Return [x, y] of the center of cell containing provided text 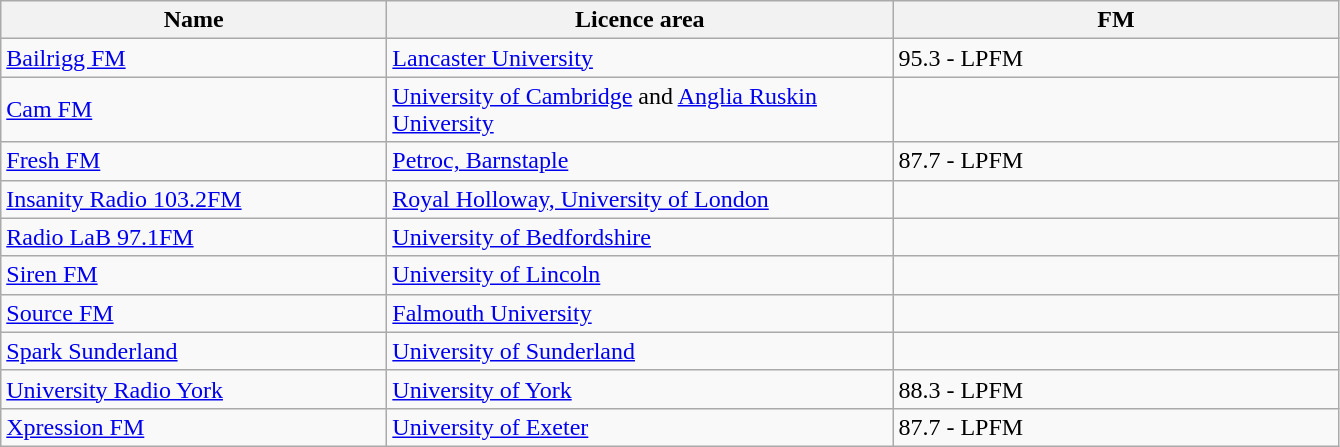
Licence area [640, 20]
Lancaster University [640, 58]
University of Cambridge and Anglia Ruskin University [640, 110]
University Radio York [194, 389]
Siren FM [194, 275]
Spark Sunderland [194, 351]
FM [1116, 20]
University of Bedfordshire [640, 237]
University of Exeter [640, 427]
Xpression FM [194, 427]
Falmouth University [640, 313]
88.3 - LPFM [1116, 389]
Insanity Radio 103.2FM [194, 199]
Name [194, 20]
Source FM [194, 313]
95.3 - LPFM [1116, 58]
University of York [640, 389]
Fresh FM [194, 161]
Petroc, Barnstaple [640, 161]
Royal Holloway, University of London [640, 199]
Cam FM [194, 110]
University of Lincoln [640, 275]
University of Sunderland [640, 351]
Bailrigg FM [194, 58]
Radio LaB 97.1FM [194, 237]
